For the text-containing cell, return its midpoint in (x, y) coordinate format. 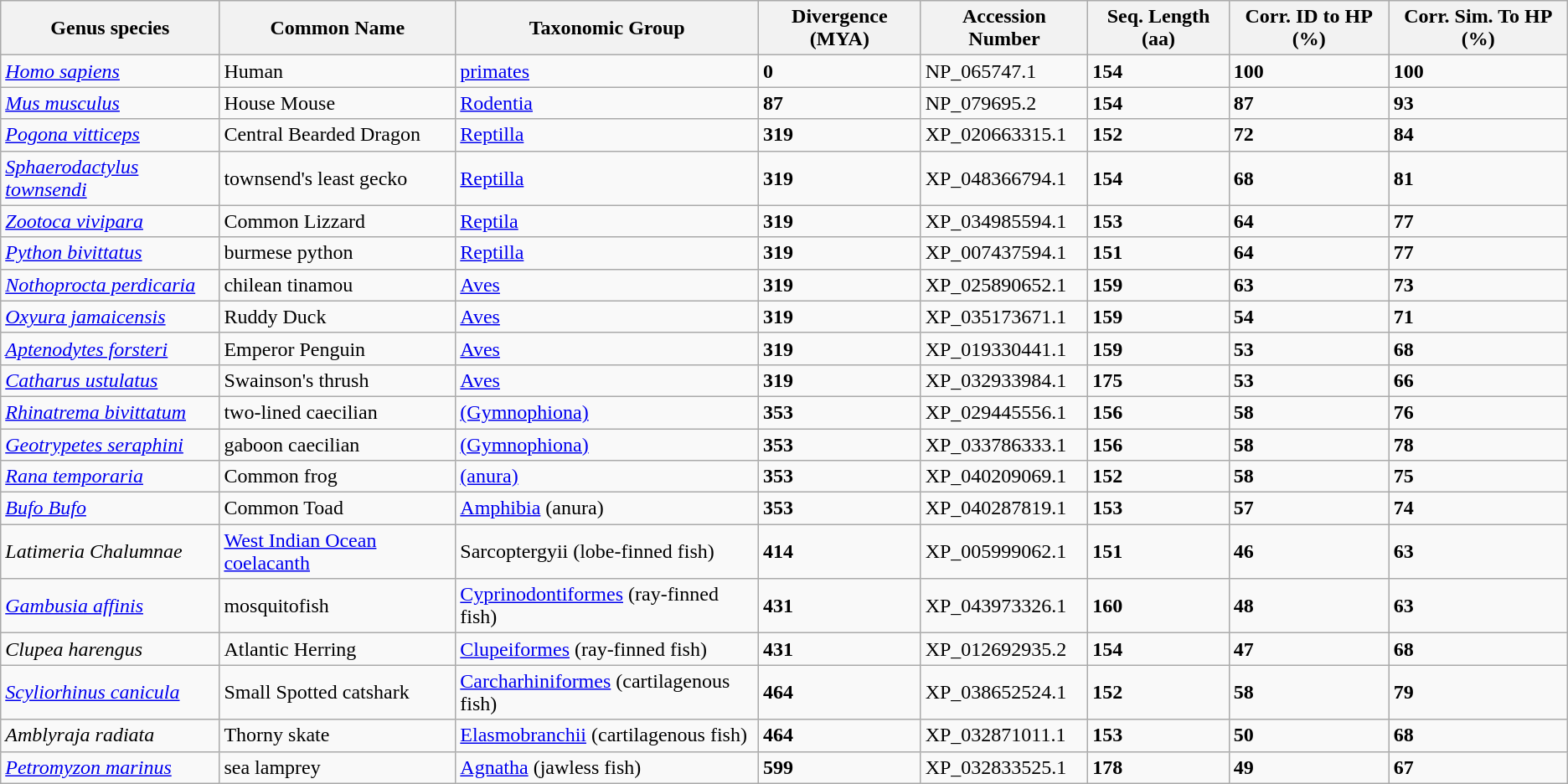
Pogona vitticeps (111, 135)
Petromyzon marinus (111, 767)
Taxonomic Group (607, 28)
75 (1478, 477)
House Mouse (338, 103)
NP_079695.2 (1004, 103)
Amphibia (anura) (607, 508)
79 (1478, 692)
Common Toad (338, 508)
XP_032933984.1 (1004, 380)
Common Lizzard (338, 221)
XP_034985594.1 (1004, 221)
Clupea harengus (111, 649)
47 (1308, 649)
Nothoprocta perdicaria (111, 285)
Oxyura jamaicensis (111, 317)
Swainson's thrush (338, 380)
XP_035173671.1 (1004, 317)
townsend's least gecko (338, 178)
XP_033786333.1 (1004, 445)
Python bivittatus (111, 253)
50 (1308, 735)
XP_019330441.1 (1004, 348)
84 (1478, 135)
XP_043973326.1 (1004, 606)
Common Name (338, 28)
72 (1308, 135)
0 (840, 71)
XP_040287819.1 (1004, 508)
93 (1478, 103)
49 (1308, 767)
46 (1308, 551)
XP_012692935.2 (1004, 649)
73 (1478, 285)
175 (1158, 380)
XP_007437594.1 (1004, 253)
West Indian Ocean coelacanth (338, 551)
Corr. Sim. To HP (%) (1478, 28)
Mus musculus (111, 103)
Carcharhiniformes (cartilagenous fish) (607, 692)
66 (1478, 380)
57 (1308, 508)
Central Bearded Dragon (338, 135)
Bufo Bufo (111, 508)
primates (607, 71)
414 (840, 551)
74 (1478, 508)
Zootoca vivipara (111, 221)
Seq. Length (aa) (1158, 28)
54 (1308, 317)
Geotrypetes seraphini (111, 445)
Accession Number (1004, 28)
Catharus ustulatus (111, 380)
Divergence (MYA) (840, 28)
Scyliorhinus canicula (111, 692)
76 (1478, 412)
NP_065747.1 (1004, 71)
two-lined caecilian (338, 412)
Clupeiformes (ray-finned fish) (607, 649)
chilean tinamou (338, 285)
81 (1478, 178)
Common frog (338, 477)
Latimeria Chalumnae (111, 551)
gaboon caecilian (338, 445)
Human (338, 71)
Sphaerodactylus townsendi (111, 178)
Rodentia (607, 103)
Cyprinodontiformes (ray-finned fish) (607, 606)
XP_032871011.1 (1004, 735)
XP_040209069.1 (1004, 477)
Rhinatrema bivittatum (111, 412)
XP_029445556.1 (1004, 412)
Aptenodytes forsteri (111, 348)
XP_025890652.1 (1004, 285)
178 (1158, 767)
Atlantic Herring (338, 649)
XP_038652524.1 (1004, 692)
Thorny skate (338, 735)
Homo sapiens (111, 71)
sea lamprey (338, 767)
Rana temporaria (111, 477)
burmese python (338, 253)
160 (1158, 606)
Reptila (607, 221)
67 (1478, 767)
XP_048366794.1 (1004, 178)
XP_020663315.1 (1004, 135)
599 (840, 767)
Corr. ID to HP (%) (1308, 28)
Gambusia affinis (111, 606)
Agnatha (jawless fish) (607, 767)
mosquitofish (338, 606)
(anura) (607, 477)
Small Spotted catshark (338, 692)
Amblyraja radiata (111, 735)
48 (1308, 606)
Sarcoptergyii (lobe-finned fish) (607, 551)
Genus species (111, 28)
XP_032833525.1 (1004, 767)
Emperor Penguin (338, 348)
Ruddy Duck (338, 317)
71 (1478, 317)
Elasmobranchii (cartilagenous fish) (607, 735)
XP_005999062.1 (1004, 551)
78 (1478, 445)
